Identify which cell holds the provided text, then report its (x, y) central coordinate. 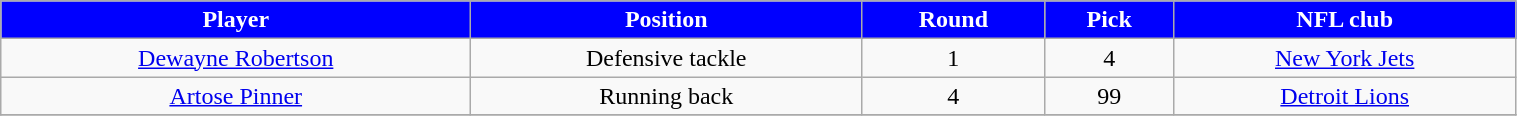
Defensive tackle (666, 58)
Running back (666, 96)
Pick (1109, 20)
Artose Pinner (236, 96)
99 (1109, 96)
Detroit Lions (1344, 96)
Round (954, 20)
1 (954, 58)
New York Jets (1344, 58)
Position (666, 20)
Dewayne Robertson (236, 58)
NFL club (1344, 20)
Player (236, 20)
